Provide the [X, Y] coordinate of the cell's center where the given text is located.  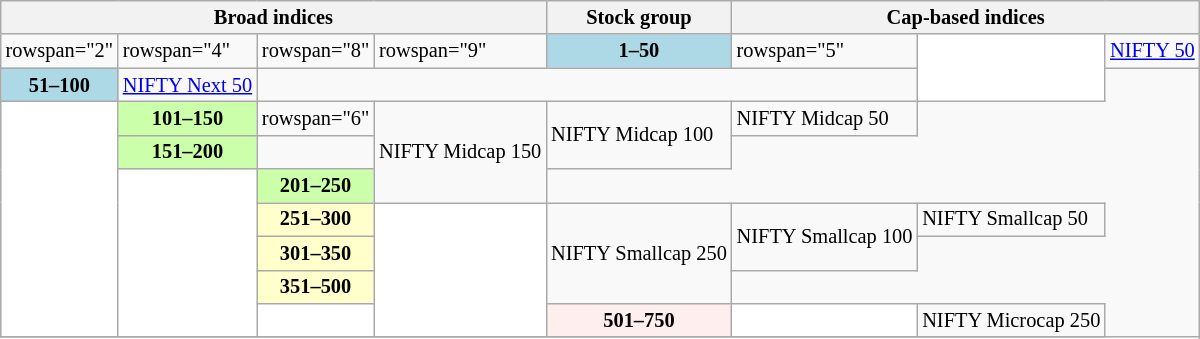
NIFTY 50 [1152, 51]
NIFTY Microcap 250 [1011, 320]
NIFTY Smallcap 100 [825, 236]
rowspan="8" [316, 51]
rowspan="9" [460, 51]
rowspan="2" [60, 51]
NIFTY Midcap 50 [825, 118]
Cap-based indices [966, 17]
1–50 [639, 51]
Stock group [639, 17]
NIFTY Next 50 [188, 85]
rowspan="5" [825, 51]
NIFTY Midcap 150 [460, 152]
rowspan="4" [188, 51]
351–500 [316, 287]
151–200 [188, 152]
51–100 [60, 85]
rowspan="6" [316, 118]
501–750 [639, 320]
301–350 [316, 253]
NIFTY Smallcap 250 [639, 252]
251–300 [316, 219]
NIFTY Midcap 100 [639, 134]
201–250 [316, 186]
Broad indices [274, 17]
NIFTY Smallcap 50 [1011, 219]
101–150 [188, 118]
